Find where the given text appears and provide that cell's center as [X, Y] coordinate. 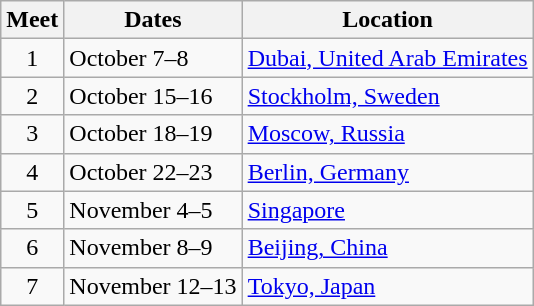
6 [32, 248]
Dates [153, 20]
October 22–23 [153, 172]
2 [32, 96]
Location [388, 20]
Tokyo, Japan [388, 286]
Beijing, China [388, 248]
November 12–13 [153, 286]
3 [32, 134]
Berlin, Germany [388, 172]
5 [32, 210]
1 [32, 58]
October 15–16 [153, 96]
4 [32, 172]
October 7–8 [153, 58]
Stockholm, Sweden [388, 96]
Dubai, United Arab Emirates [388, 58]
Moscow, Russia [388, 134]
October 18–19 [153, 134]
7 [32, 286]
Singapore [388, 210]
November 8–9 [153, 248]
Meet [32, 20]
November 4–5 [153, 210]
